Extract the (X, Y) coordinate from the center of the cell holding the provided text.  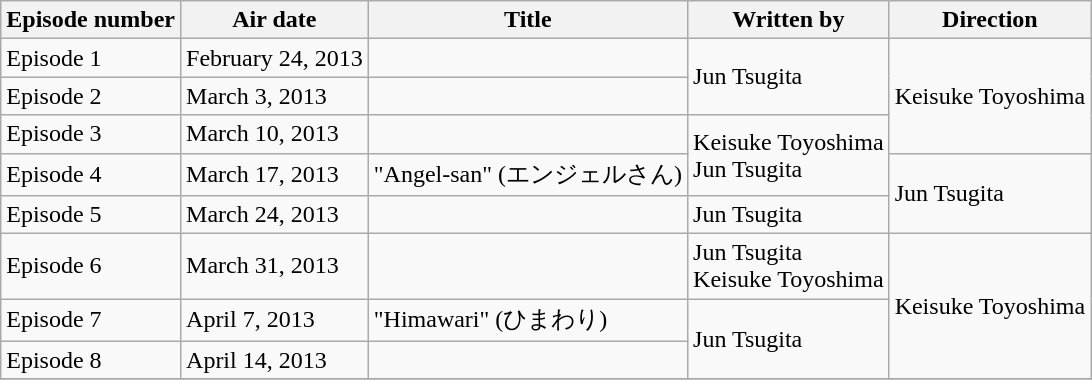
Episode 1 (91, 58)
March 31, 2013 (275, 266)
March 24, 2013 (275, 215)
Title (528, 20)
Episode 6 (91, 266)
March 3, 2013 (275, 96)
Episode 8 (91, 360)
"Angel-san" (エンジェルさん) (528, 174)
Keisuke ToyoshimaJun Tsugita (789, 156)
Jun TsugitaKeisuke Toyoshima (789, 266)
April 7, 2013 (275, 320)
Episode 4 (91, 174)
"Himawari" (ひまわり) (528, 320)
Episode 3 (91, 134)
March 17, 2013 (275, 174)
Episode 7 (91, 320)
Air date (275, 20)
February 24, 2013 (275, 58)
Episode number (91, 20)
March 10, 2013 (275, 134)
Episode 2 (91, 96)
Episode 5 (91, 215)
April 14, 2013 (275, 360)
Written by (789, 20)
Direction (990, 20)
